Capture the cell that displays the provided text and extract its (X, Y) central coordinate. 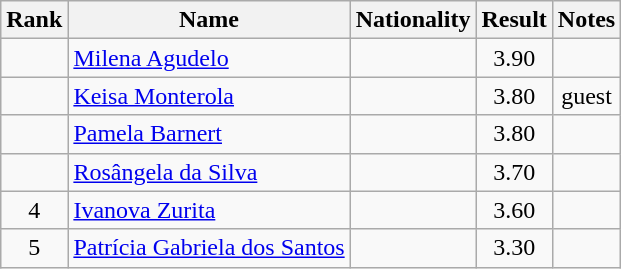
Milena Agudelo (209, 58)
4 (34, 210)
Patrícia Gabriela dos Santos (209, 248)
5 (34, 248)
3.70 (514, 172)
3.90 (514, 58)
Keisa Monterola (209, 96)
3.30 (514, 248)
Notes (586, 20)
Rank (34, 20)
Rosângela da Silva (209, 172)
guest (586, 96)
Ivanova Zurita (209, 210)
3.60 (514, 210)
Result (514, 20)
Name (209, 20)
Nationality (413, 20)
Pamela Barnert (209, 134)
